Identify which cell holds the provided text, then report its [x, y] central coordinate. 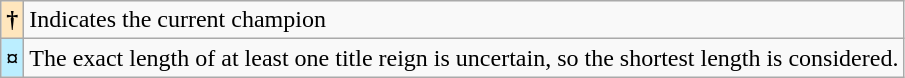
The exact length of at least one title reign is uncertain, so the shortest length is considered. [464, 58]
¤ [12, 58]
Indicates the current champion [464, 20]
† [12, 20]
